Locate the cell with the specified text and output its (X, Y) center coordinate. 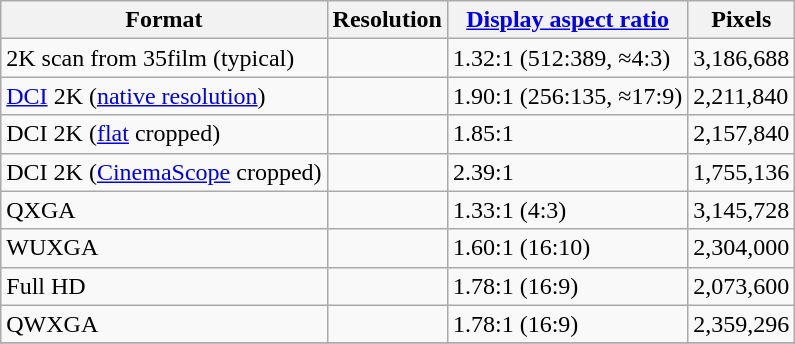
3,186,688 (742, 58)
1.60:1 (16:10) (567, 248)
3,145,728 (742, 210)
WUXGA (164, 248)
2,211,840 (742, 96)
DCI 2K (native resolution) (164, 96)
1,755,136 (742, 172)
1.85:1 (567, 134)
1.32:1 (512:389, ≈4:3) (567, 58)
1.33:1 (4:3) (567, 210)
Full HD (164, 286)
Pixels (742, 20)
2.39:1 (567, 172)
Resolution (387, 20)
2,157,840 (742, 134)
Display aspect ratio (567, 20)
2,073,600 (742, 286)
DCI 2K (flat cropped) (164, 134)
1.90:1 (256:135, ≈17:9) (567, 96)
QWXGA (164, 324)
QXGA (164, 210)
Format (164, 20)
DCI 2K (CinemaScope cropped) (164, 172)
2K scan from 35film (typical) (164, 58)
2,304,000 (742, 248)
2,359,296 (742, 324)
